Locate the cell with the specified text and output its (X, Y) center coordinate. 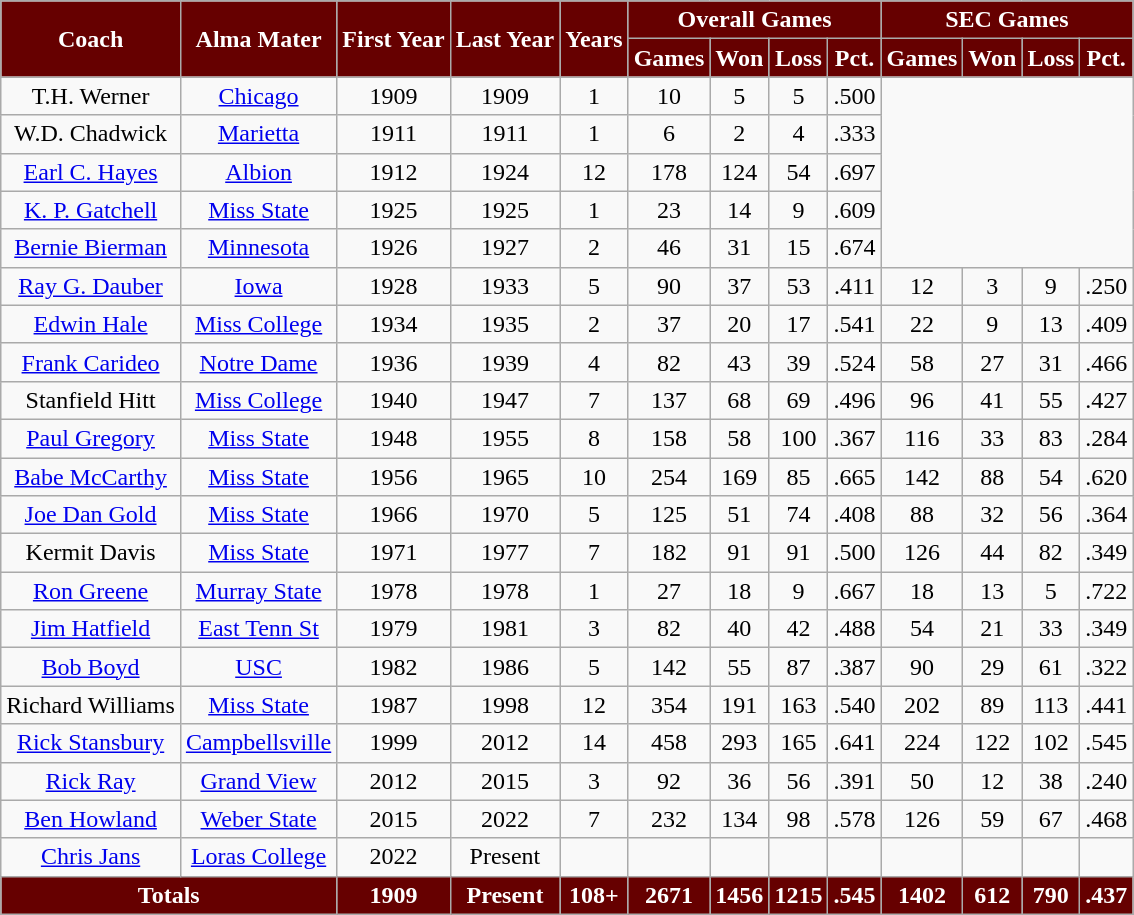
224 (922, 743)
Chicago (258, 96)
1987 (394, 705)
1977 (505, 553)
42 (798, 629)
East Tenn St (258, 629)
1934 (394, 324)
Rick Ray (91, 781)
354 (669, 705)
.524 (854, 362)
.488 (854, 629)
96 (922, 400)
.284 (1106, 438)
92 (669, 781)
Grand View (258, 781)
1402 (922, 895)
Weber State (258, 819)
Richard Williams (91, 705)
Campbellsville (258, 743)
182 (669, 553)
.609 (854, 210)
Kermit Davis (91, 553)
87 (798, 667)
Ron Greene (91, 591)
Totals (169, 895)
1926 (394, 248)
1971 (394, 553)
124 (740, 172)
.322 (1106, 667)
612 (992, 895)
1940 (394, 400)
83 (1051, 438)
202 (922, 705)
178 (669, 172)
K. P. Gatchell (91, 210)
125 (669, 515)
158 (669, 438)
163 (798, 705)
790 (1051, 895)
169 (740, 477)
.427 (1106, 400)
40 (740, 629)
458 (669, 743)
.665 (854, 477)
1936 (394, 362)
.697 (854, 172)
Bob Boyd (91, 667)
8 (594, 438)
.333 (854, 134)
1999 (394, 743)
1965 (505, 477)
Overall Games (754, 20)
43 (740, 362)
.437 (1106, 895)
.667 (854, 591)
.387 (854, 667)
Chris Jans (91, 857)
Rick Stansbury (91, 743)
50 (922, 781)
102 (1051, 743)
41 (992, 400)
1981 (505, 629)
38 (1051, 781)
1970 (505, 515)
1912 (394, 172)
1998 (505, 705)
.466 (1106, 362)
165 (798, 743)
First Year (394, 39)
1927 (505, 248)
.367 (854, 438)
Loras College (258, 857)
T.H. Werner (91, 96)
137 (669, 400)
74 (798, 515)
Ben Howland (91, 819)
.441 (1106, 705)
.364 (1106, 515)
Bernie Bierman (91, 248)
Years (594, 39)
.496 (854, 400)
.578 (854, 819)
1948 (394, 438)
Edwin Hale (91, 324)
22 (922, 324)
100 (798, 438)
Albion (258, 172)
85 (798, 477)
1982 (394, 667)
21 (992, 629)
Last Year (505, 39)
122 (992, 743)
1935 (505, 324)
39 (798, 362)
.408 (854, 515)
69 (798, 400)
USC (258, 667)
1939 (505, 362)
20 (740, 324)
15 (798, 248)
Paul Gregory (91, 438)
Earl C. Hayes (91, 172)
Iowa (258, 286)
Jim Hatfield (91, 629)
254 (669, 477)
59 (992, 819)
44 (992, 553)
1947 (505, 400)
.409 (1106, 324)
.240 (1106, 781)
1956 (394, 477)
.641 (854, 743)
191 (740, 705)
Stanfield Hitt (91, 400)
134 (740, 819)
1955 (505, 438)
1979 (394, 629)
53 (798, 286)
98 (798, 819)
Marietta (258, 134)
Notre Dame (258, 362)
.674 (854, 248)
1966 (394, 515)
68 (740, 400)
.620 (1106, 477)
32 (992, 515)
29 (992, 667)
Joe Dan Gold (91, 515)
Frank Carideo (91, 362)
6 (669, 134)
51 (740, 515)
.541 (854, 324)
116 (922, 438)
Coach (91, 39)
46 (669, 248)
.250 (1106, 286)
Babe McCarthy (91, 477)
113 (1051, 705)
.468 (1106, 819)
Minnesota (258, 248)
1456 (740, 895)
17 (798, 324)
1215 (798, 895)
1933 (505, 286)
Alma Mater (258, 39)
SEC Games (1007, 20)
Ray G. Dauber (91, 286)
67 (1051, 819)
.722 (1106, 591)
2671 (669, 895)
1924 (505, 172)
23 (669, 210)
1928 (394, 286)
1986 (505, 667)
36 (740, 781)
Murray State (258, 591)
W.D. Chadwick (91, 134)
.411 (854, 286)
232 (669, 819)
.391 (854, 781)
89 (992, 705)
108+ (594, 895)
293 (740, 743)
.540 (854, 705)
61 (1051, 667)
